Find where the given text appears and provide that cell's center as (x, y) coordinate. 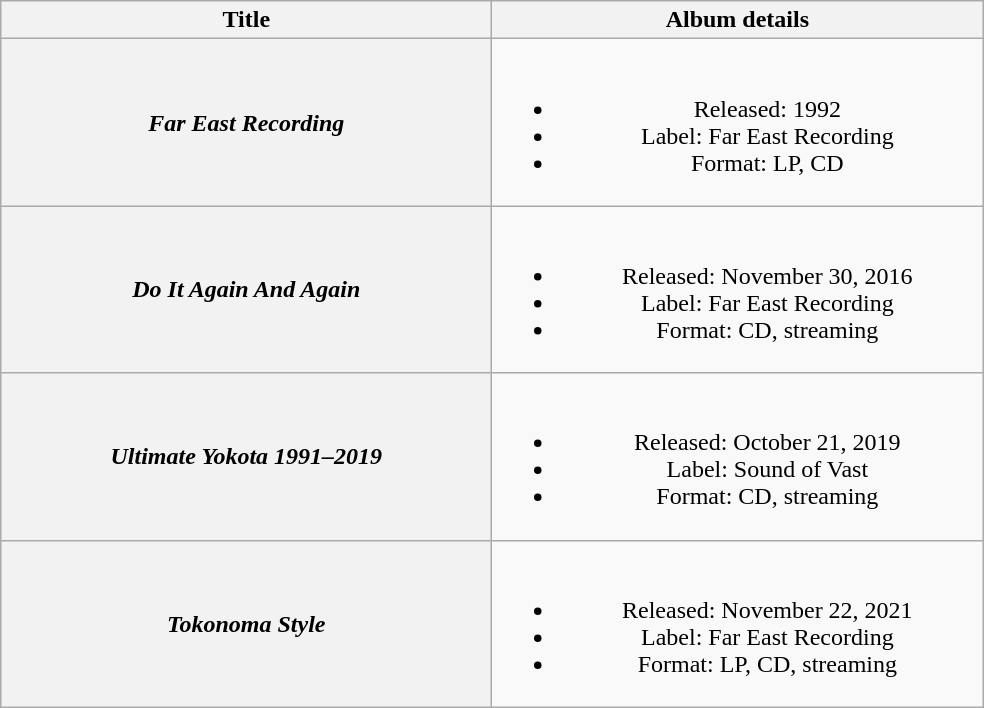
Released: October 21, 2019Label: Sound of VastFormat: CD, streaming (738, 456)
Released: 1992Label: Far East RecordingFormat: LP, CD (738, 122)
Released: November 30, 2016Label: Far East RecordingFormat: CD, streaming (738, 290)
Album details (738, 20)
Do It Again And Again (246, 290)
Released: November 22, 2021Label: Far East RecordingFormat: LP, CD, streaming (738, 624)
Far East Recording (246, 122)
Ultimate Yokota 1991–2019 (246, 456)
Title (246, 20)
Tokonoma Style (246, 624)
